For the text-containing cell, return its midpoint in (X, Y) coordinate format. 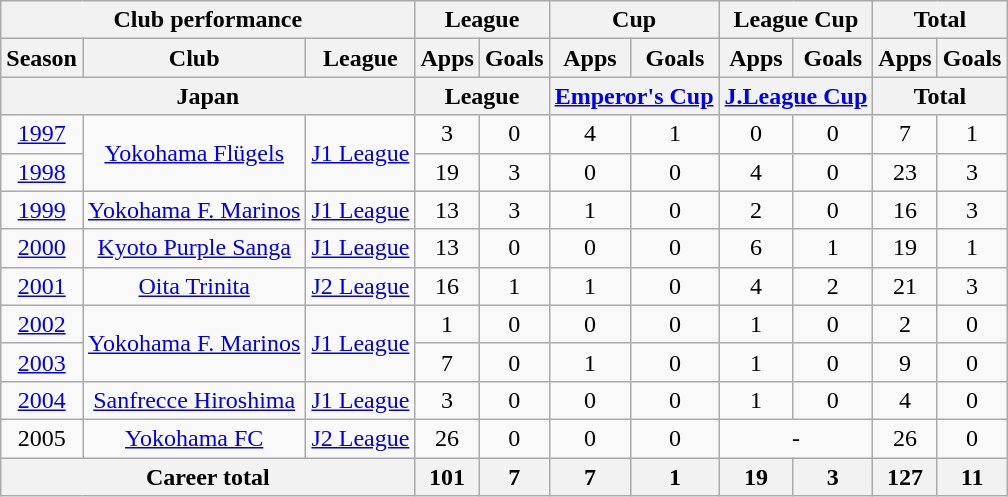
11 (972, 477)
2001 (42, 286)
Japan (208, 96)
Yokohama FC (194, 438)
2004 (42, 400)
2005 (42, 438)
1999 (42, 210)
J.League Cup (796, 96)
23 (905, 172)
127 (905, 477)
Kyoto Purple Sanga (194, 248)
Club (194, 58)
Club performance (208, 20)
2002 (42, 324)
101 (447, 477)
Sanfrecce Hiroshima (194, 400)
Season (42, 58)
Oita Trinita (194, 286)
6 (756, 248)
Cup (634, 20)
- (796, 438)
Yokohama Flügels (194, 153)
League Cup (796, 20)
1998 (42, 172)
Career total (208, 477)
21 (905, 286)
9 (905, 362)
2000 (42, 248)
Emperor's Cup (634, 96)
2003 (42, 362)
1997 (42, 134)
